Output the (X, Y) coordinate of the center of the cell containing the given text.  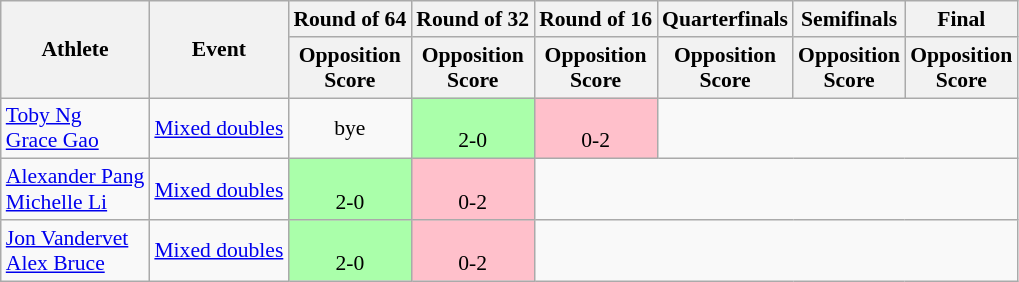
Round of 64 (350, 19)
Toby Ng Grace Gao (76, 128)
Quarterfinals (725, 19)
Jon Vandervet Alex Bruce (76, 250)
Round of 32 (472, 19)
Semifinals (849, 19)
bye (350, 128)
Athlete (76, 50)
Alexander Pang Michelle Li (76, 190)
Event (218, 50)
Round of 16 (596, 19)
Final (961, 19)
